Find where the given text appears and provide that cell's center as (X, Y) coordinate. 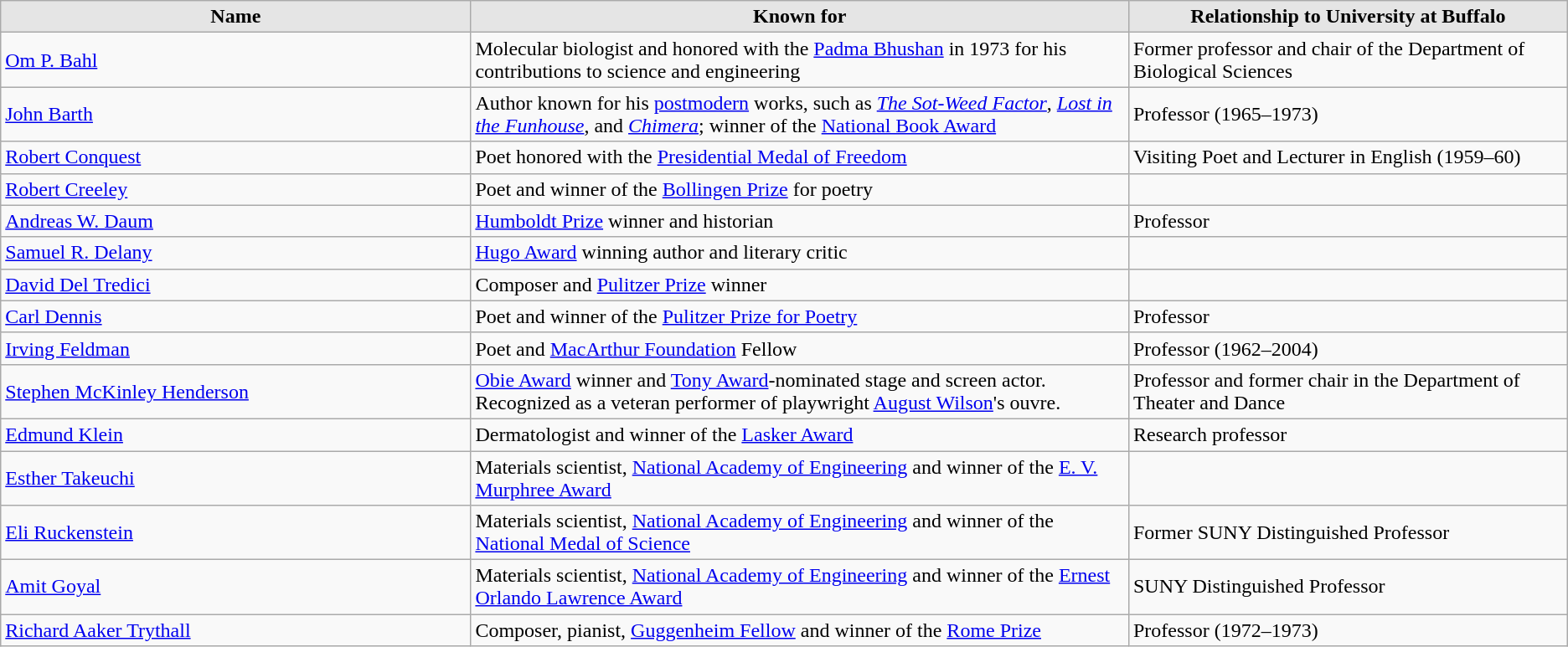
Eli Ruckenstein (236, 532)
Hugo Award winning author and literary critic (800, 253)
Former professor and chair of the Department of Biological Sciences (1348, 60)
Relationship to University at Buffalo (1348, 17)
Professor and former chair in the Department of Theater and Dance (1348, 392)
Robert Creeley (236, 189)
Former SUNY Distinguished Professor (1348, 532)
Poet and winner of the Bollingen Prize for poetry (800, 189)
Professor (1972–1973) (1348, 630)
Known for (800, 17)
Stephen McKinley Henderson (236, 392)
Composer and Pulitzer Prize winner (800, 285)
Molecular biologist and honored with the Padma Bhushan in 1973 for his contributions to science and engineering (800, 60)
Poet and winner of the Pulitzer Prize for Poetry (800, 316)
Carl Dennis (236, 316)
Humboldt Prize winner and historian (800, 221)
Professor (1965–1973) (1348, 114)
SUNY Distinguished Professor (1348, 588)
Research professor (1348, 434)
Poet honored with the Presidential Medal of Freedom (800, 157)
Samuel R. Delany (236, 253)
Poet and MacArthur Foundation Fellow (800, 348)
Visiting Poet and Lecturer in English (1959–60) (1348, 157)
Name (236, 17)
Materials scientist, National Academy of Engineering and winner of the Ernest Orlando Lawrence Award (800, 588)
John Barth (236, 114)
Author known for his postmodern works, such as The Sot-Weed Factor, Lost in the Funhouse, and Chimera; winner of the National Book Award (800, 114)
David Del Tredici (236, 285)
Composer, pianist, Guggenheim Fellow and winner of the Rome Prize (800, 630)
Amit Goyal (236, 588)
Dermatologist and winner of the Lasker Award (800, 434)
Esther Takeuchi (236, 477)
Materials scientist, National Academy of Engineering and winner of the National Medal of Science (800, 532)
Om P. Bahl (236, 60)
Irving Feldman (236, 348)
Obie Award winner and Tony Award-nominated stage and screen actor. Recognized as a veteran performer of playwright August Wilson's ouvre. (800, 392)
Robert Conquest (236, 157)
Richard Aaker Trythall (236, 630)
Andreas W. Daum (236, 221)
Professor (1962–2004) (1348, 348)
Edmund Klein (236, 434)
Materials scientist, National Academy of Engineering and winner of the E. V. Murphree Award (800, 477)
